Determine the [X, Y] coordinate at the center of the cell enclosing the given text.  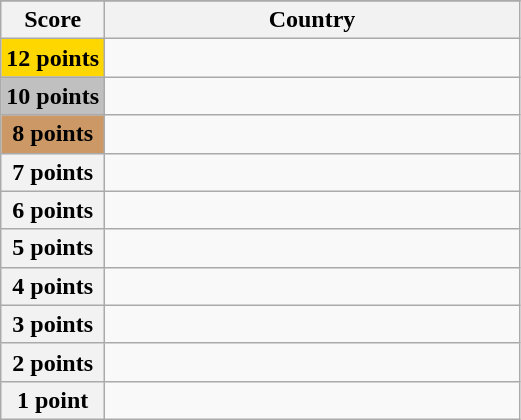
12 points [53, 58]
10 points [53, 96]
Country [312, 20]
6 points [53, 210]
8 points [53, 134]
4 points [53, 286]
2 points [53, 362]
1 point [53, 400]
Score [53, 20]
3 points [53, 324]
5 points [53, 248]
7 points [53, 172]
